From the cell containing the given text, extract its center point as [x, y] coordinate. 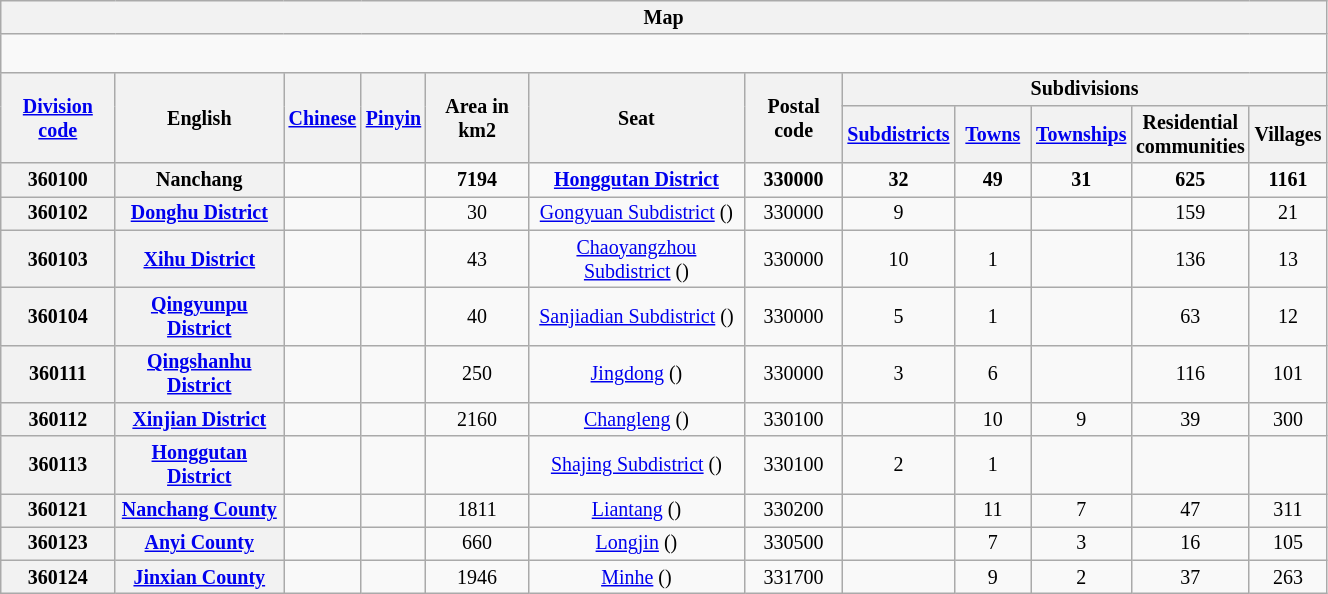
136 [1190, 258]
Qingyunpu District [200, 316]
Anyi County [200, 544]
Xinjian District [200, 420]
12 [1288, 316]
360123 [58, 544]
Seat [636, 118]
5 [899, 316]
16 [1190, 544]
Postal code [794, 118]
Map [664, 18]
Division code [58, 118]
Jinxian County [200, 578]
625 [1190, 180]
360113 [58, 464]
Nanchang [200, 180]
40 [477, 316]
Minhe () [636, 578]
English [200, 118]
330500 [794, 544]
Donghu District [200, 214]
330200 [794, 510]
116 [1190, 374]
300 [1288, 420]
7194 [477, 180]
660 [477, 544]
360104 [58, 316]
43 [477, 258]
Residential communities [1190, 134]
360103 [58, 258]
Longjin () [636, 544]
Sanjiadian Subdistrict () [636, 316]
360111 [58, 374]
105 [1288, 544]
11 [992, 510]
Shajing Subdistrict () [636, 464]
Townships [1081, 134]
311 [1288, 510]
32 [899, 180]
Xihu District [200, 258]
Chinese [322, 118]
63 [1190, 316]
21 [1288, 214]
101 [1288, 374]
Towns [992, 134]
Subdivisions [1085, 90]
1161 [1288, 180]
263 [1288, 578]
30 [477, 214]
250 [477, 374]
Jingdong () [636, 374]
37 [1190, 578]
Subdistricts [899, 134]
1946 [477, 578]
49 [992, 180]
Gongyuan Subdistrict () [636, 214]
360102 [58, 214]
47 [1190, 510]
Liantang () [636, 510]
Changleng () [636, 420]
Area in km2 [477, 118]
31 [1081, 180]
39 [1190, 420]
331700 [794, 578]
Qingshanhu District [200, 374]
Nanchang County [200, 510]
1811 [477, 510]
360112 [58, 420]
159 [1190, 214]
360121 [58, 510]
Villages [1288, 134]
2160 [477, 420]
Pinyin [394, 118]
360100 [58, 180]
6 [992, 374]
360124 [58, 578]
Chaoyangzhou Subdistrict () [636, 258]
13 [1288, 258]
